Determine the (X, Y) coordinate at the center of the cell enclosing the given text.  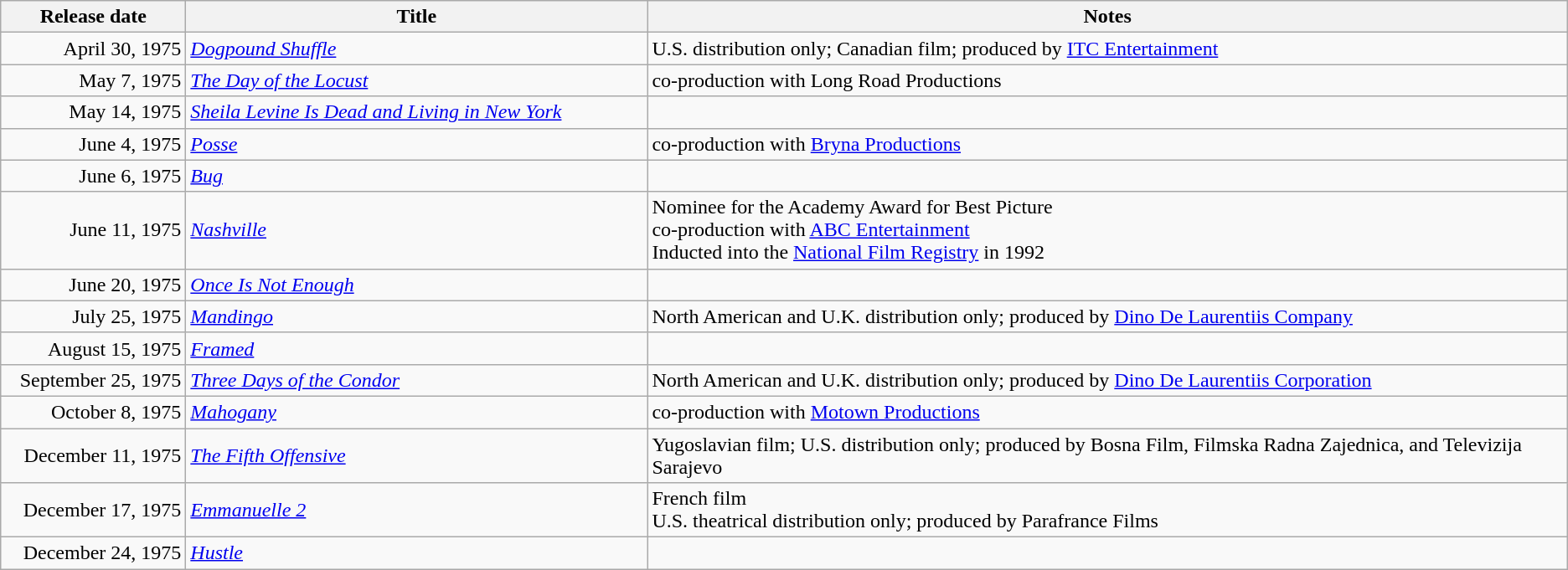
September 25, 1975 (94, 380)
June 20, 1975 (94, 285)
Notes (1107, 17)
The Day of the Locust (417, 80)
Sheila Levine Is Dead and Living in New York (417, 112)
Yugoslavian film; U.S. distribution only; produced by Bosna Film, Filmska Radna Zajednica, and Televizija Sarajevo (1107, 455)
December 17, 1975 (94, 511)
October 8, 1975 (94, 412)
April 30, 1975 (94, 49)
Dogpound Shuffle (417, 49)
French filmU.S. theatrical distribution only; produced by Parafrance Films (1107, 511)
North American and U.K. distribution only; produced by Dino De Laurentiis Corporation (1107, 380)
Three Days of the Condor (417, 380)
U.S. distribution only; Canadian film; produced by ITC Entertainment (1107, 49)
August 15, 1975 (94, 348)
December 11, 1975 (94, 455)
December 24, 1975 (94, 553)
The Fifth Offensive (417, 455)
Framed (417, 348)
Release date (94, 17)
May 14, 1975 (94, 112)
Hustle (417, 553)
Once Is Not Enough (417, 285)
May 7, 1975 (94, 80)
co-production with Long Road Productions (1107, 80)
co-production with Motown Productions (1107, 412)
Bug (417, 176)
Emmanuelle 2 (417, 511)
Posse (417, 144)
Title (417, 17)
Mandingo (417, 316)
Mahogany (417, 412)
June 11, 1975 (94, 230)
Nashville (417, 230)
July 25, 1975 (94, 316)
co-production with Bryna Productions (1107, 144)
Nominee for the Academy Award for Best Pictureco-production with ABC EntertainmentInducted into the National Film Registry in 1992 (1107, 230)
June 4, 1975 (94, 144)
North American and U.K. distribution only; produced by Dino De Laurentiis Company (1107, 316)
June 6, 1975 (94, 176)
